Return (x, y) of the center of cell containing provided text 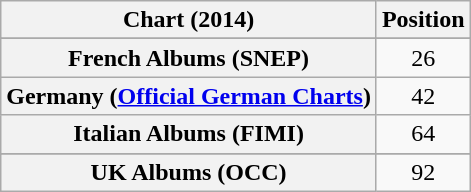
64 (423, 134)
Germany (Official German Charts) (189, 96)
42 (423, 96)
UK Albums (OCC) (189, 172)
92 (423, 172)
Italian Albums (FIMI) (189, 134)
French Albums (SNEP) (189, 58)
26 (423, 58)
Chart (2014) (189, 20)
Position (423, 20)
